Identify which cell holds the provided text, then report its (x, y) central coordinate. 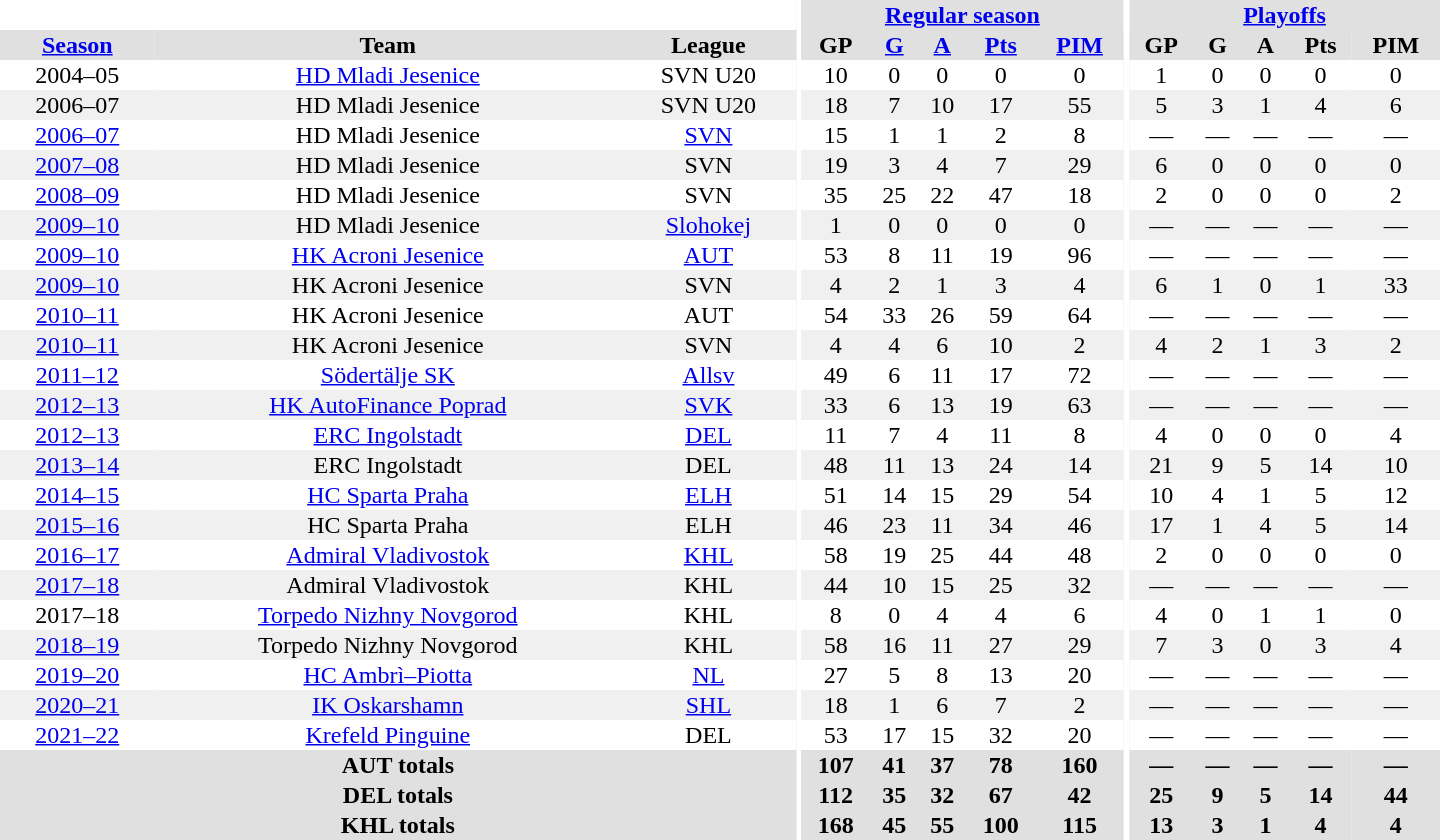
63 (1079, 405)
2020–21 (78, 705)
2021–22 (78, 735)
KHL totals (398, 825)
34 (1000, 525)
HC Ambrì–Piotta (388, 675)
78 (1000, 765)
NL (708, 675)
115 (1079, 825)
160 (1079, 765)
107 (836, 765)
51 (836, 495)
112 (836, 795)
2013–14 (78, 465)
2007–08 (78, 165)
Krefeld Pinguine (388, 735)
22 (942, 195)
24 (1000, 465)
26 (942, 315)
12 (1396, 495)
42 (1079, 795)
2004–05 (78, 75)
2019–20 (78, 675)
100 (1000, 825)
IK Oskarshamn (388, 705)
16 (894, 645)
49 (836, 375)
41 (894, 765)
Slohokej (708, 225)
45 (894, 825)
168 (836, 825)
AUT totals (398, 765)
Season (78, 45)
47 (1000, 195)
Södertälje SK (388, 375)
Playoffs (1284, 15)
59 (1000, 315)
96 (1079, 255)
League (708, 45)
37 (942, 765)
21 (1162, 465)
2014–15 (78, 495)
DEL totals (398, 795)
2008–09 (78, 195)
Regular season (962, 15)
2015–16 (78, 525)
72 (1079, 375)
Allsv (708, 375)
2011–12 (78, 375)
67 (1000, 795)
64 (1079, 315)
Team (388, 45)
2016–17 (78, 555)
HK AutoFinance Poprad (388, 405)
SHL (708, 705)
23 (894, 525)
2018–19 (78, 645)
SVK (708, 405)
